Determine the (x, y) coordinate at the center of the cell enclosing the given text.  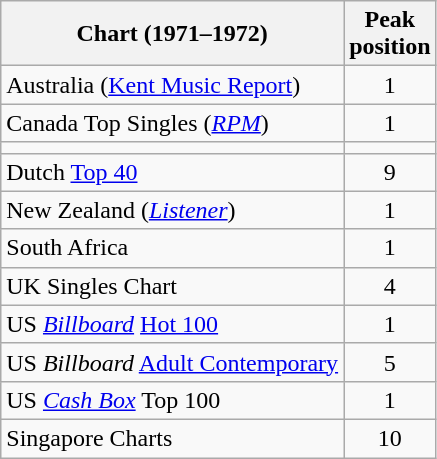
9 (390, 172)
US Billboard Hot 100 (172, 324)
Australia (Kent Music Report) (172, 85)
10 (390, 438)
Canada Top Singles (RPM) (172, 123)
US Cash Box Top 100 (172, 400)
Singapore Charts (172, 438)
US Billboard Adult Contemporary (172, 362)
South Africa (172, 248)
4 (390, 286)
Peakposition (390, 34)
UK Singles Chart (172, 286)
Dutch Top 40 (172, 172)
New Zealand (Listener) (172, 210)
Chart (1971–1972) (172, 34)
5 (390, 362)
